Return the (x, y) coordinate for the center point of the cell that contains the specified text.  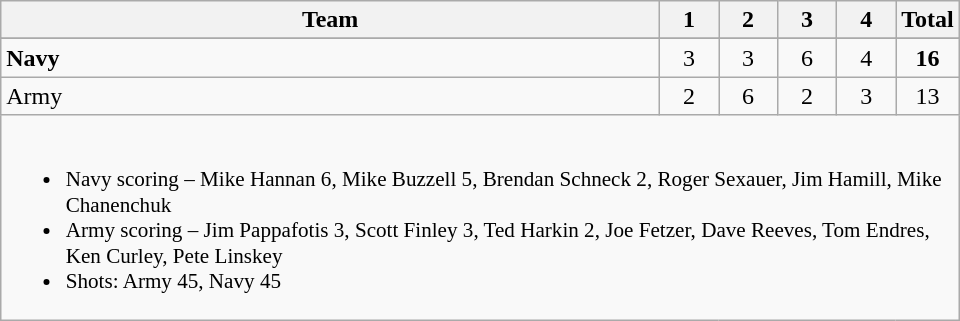
Army (330, 96)
16 (928, 58)
Total (928, 20)
Navy (330, 58)
1 (688, 20)
Team (330, 20)
13 (928, 96)
